Pinpoint the cell where the given text exists, returning its (X, Y) midpoint coordinate. 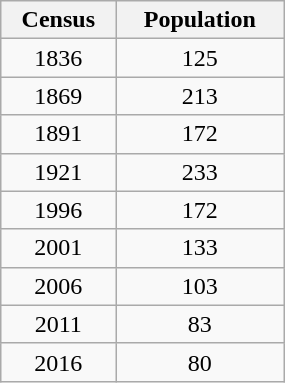
Census (58, 20)
103 (200, 286)
133 (200, 248)
1869 (58, 96)
1921 (58, 172)
213 (200, 96)
125 (200, 58)
1891 (58, 134)
2006 (58, 286)
1996 (58, 210)
2011 (58, 324)
83 (200, 324)
80 (200, 362)
Population (200, 20)
233 (200, 172)
1836 (58, 58)
2016 (58, 362)
2001 (58, 248)
